Return the (x, y) coordinate for the center point of the cell that contains the specified text.  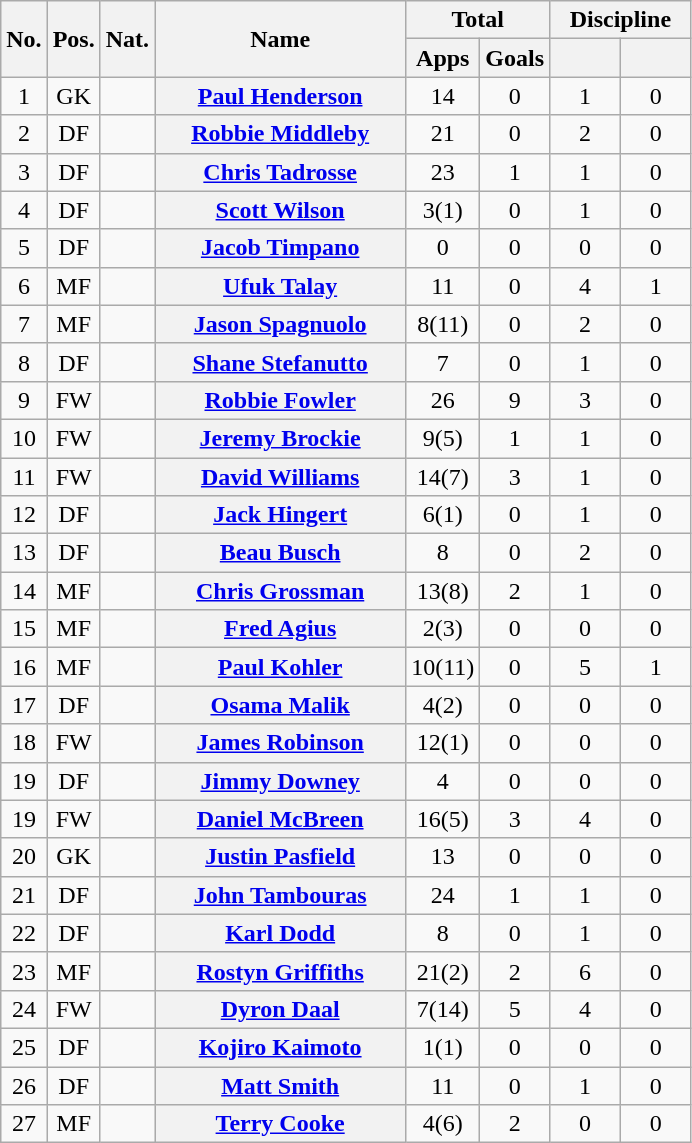
No. (24, 39)
3(1) (443, 210)
Dyron Daal (280, 1009)
Jimmy Downey (280, 781)
8(11) (443, 324)
Rostyn Griffiths (280, 971)
10(11) (443, 667)
16 (24, 667)
Jason Spagnuolo (280, 324)
David Williams (280, 477)
13(8) (443, 591)
Total (478, 20)
10 (24, 438)
Robbie Fowler (280, 400)
Discipline (621, 20)
Kojiro Kaimoto (280, 1047)
Goals (515, 58)
Shane Stefanutto (280, 362)
12(1) (443, 743)
Jeremy Brockie (280, 438)
Chris Grossman (280, 591)
9(5) (443, 438)
25 (24, 1047)
Terry Cooke (280, 1124)
Jacob Timpano (280, 248)
Fred Agius (280, 629)
Jack Hingert (280, 515)
21(2) (443, 971)
20 (24, 857)
27 (24, 1124)
22 (24, 933)
2(3) (443, 629)
John Tambouras (280, 895)
4(2) (443, 705)
Robbie Middleby (280, 134)
14(7) (443, 477)
Apps (443, 58)
12 (24, 515)
Karl Dodd (280, 933)
Paul Henderson (280, 96)
Justin Pasfield (280, 857)
Pos. (74, 39)
Daniel McBreen (280, 819)
18 (24, 743)
Scott Wilson (280, 210)
15 (24, 629)
Beau Busch (280, 553)
Paul Kohler (280, 667)
Nat. (127, 39)
James Robinson (280, 743)
Ufuk Talay (280, 286)
Name (280, 39)
Chris Tadrosse (280, 172)
7(14) (443, 1009)
17 (24, 705)
1(1) (443, 1047)
4(6) (443, 1124)
16(5) (443, 819)
Osama Malik (280, 705)
6(1) (443, 515)
Matt Smith (280, 1085)
